Identify which cell holds the provided text, then report its [x, y] central coordinate. 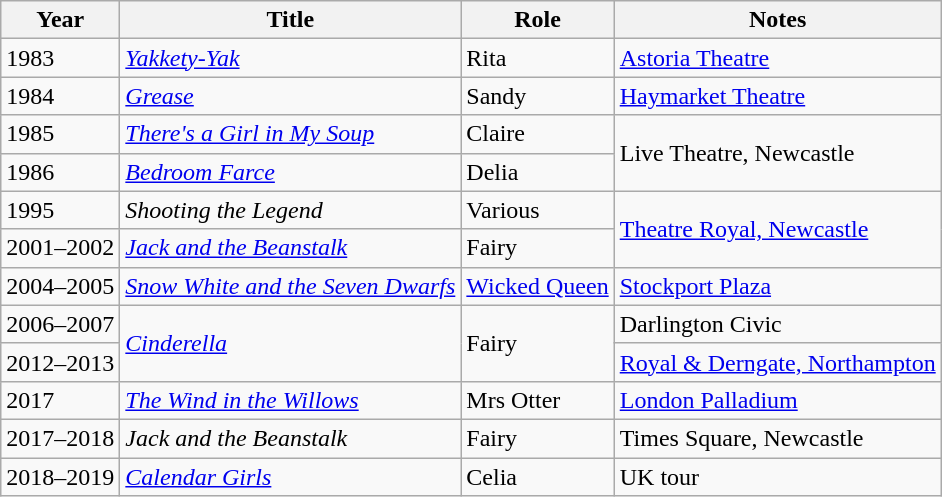
There's a Girl in My Soup [290, 134]
Snow White and the Seven Dwarfs [290, 286]
Stockport Plaza [778, 286]
1983 [60, 58]
2006–2007 [60, 324]
1995 [60, 210]
2017–2018 [60, 438]
Celia [538, 477]
London Palladium [778, 400]
Rita [538, 58]
Yakkety-Yak [290, 58]
Sandy [538, 96]
2017 [60, 400]
Darlington Civic [778, 324]
Haymarket Theatre [778, 96]
2004–2005 [60, 286]
Title [290, 20]
Astoria Theatre [778, 58]
Calendar Girls [290, 477]
Year [60, 20]
Notes [778, 20]
Delia [538, 172]
Various [538, 210]
2001–2002 [60, 248]
Live Theatre, Newcastle [778, 153]
Grease [290, 96]
Times Square, Newcastle [778, 438]
Mrs Otter [538, 400]
2018–2019 [60, 477]
UK tour [778, 477]
Wicked Queen [538, 286]
Cinderella [290, 343]
2012–2013 [60, 362]
Claire [538, 134]
Role [538, 20]
Bedroom Farce [290, 172]
Royal & Derngate, Northampton [778, 362]
1986 [60, 172]
Theatre Royal, Newcastle [778, 229]
The Wind in the Willows [290, 400]
Shooting the Legend [290, 210]
1985 [60, 134]
1984 [60, 96]
